Output the (x, y) coordinate of the center of the cell containing the given text.  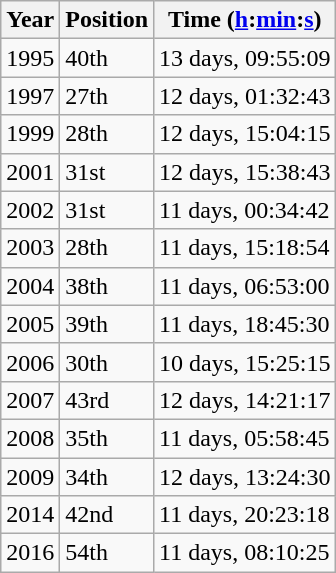
11 days, 15:18:54 (245, 248)
11 days, 05:58:45 (245, 438)
2007 (30, 400)
2001 (30, 172)
13 days, 09:55:09 (245, 58)
11 days, 18:45:30 (245, 324)
2004 (30, 286)
38th (107, 286)
2008 (30, 438)
12 days, 01:32:43 (245, 96)
11 days, 00:34:42 (245, 210)
Position (107, 20)
1995 (30, 58)
34th (107, 477)
2002 (30, 210)
11 days, 20:23:18 (245, 515)
12 days, 15:04:15 (245, 134)
11 days, 08:10:25 (245, 553)
2006 (30, 362)
12 days, 14:21:17 (245, 400)
42nd (107, 515)
40th (107, 58)
2003 (30, 248)
Year (30, 20)
Time (h:min:s) (245, 20)
2005 (30, 324)
30th (107, 362)
54th (107, 553)
10 days, 15:25:15 (245, 362)
2014 (30, 515)
2016 (30, 553)
35th (107, 438)
27th (107, 96)
11 days, 06:53:00 (245, 286)
12 days, 15:38:43 (245, 172)
1997 (30, 96)
1999 (30, 134)
43rd (107, 400)
39th (107, 324)
2009 (30, 477)
12 days, 13:24:30 (245, 477)
